Capture the cell that displays the provided text and extract its [x, y] central coordinate. 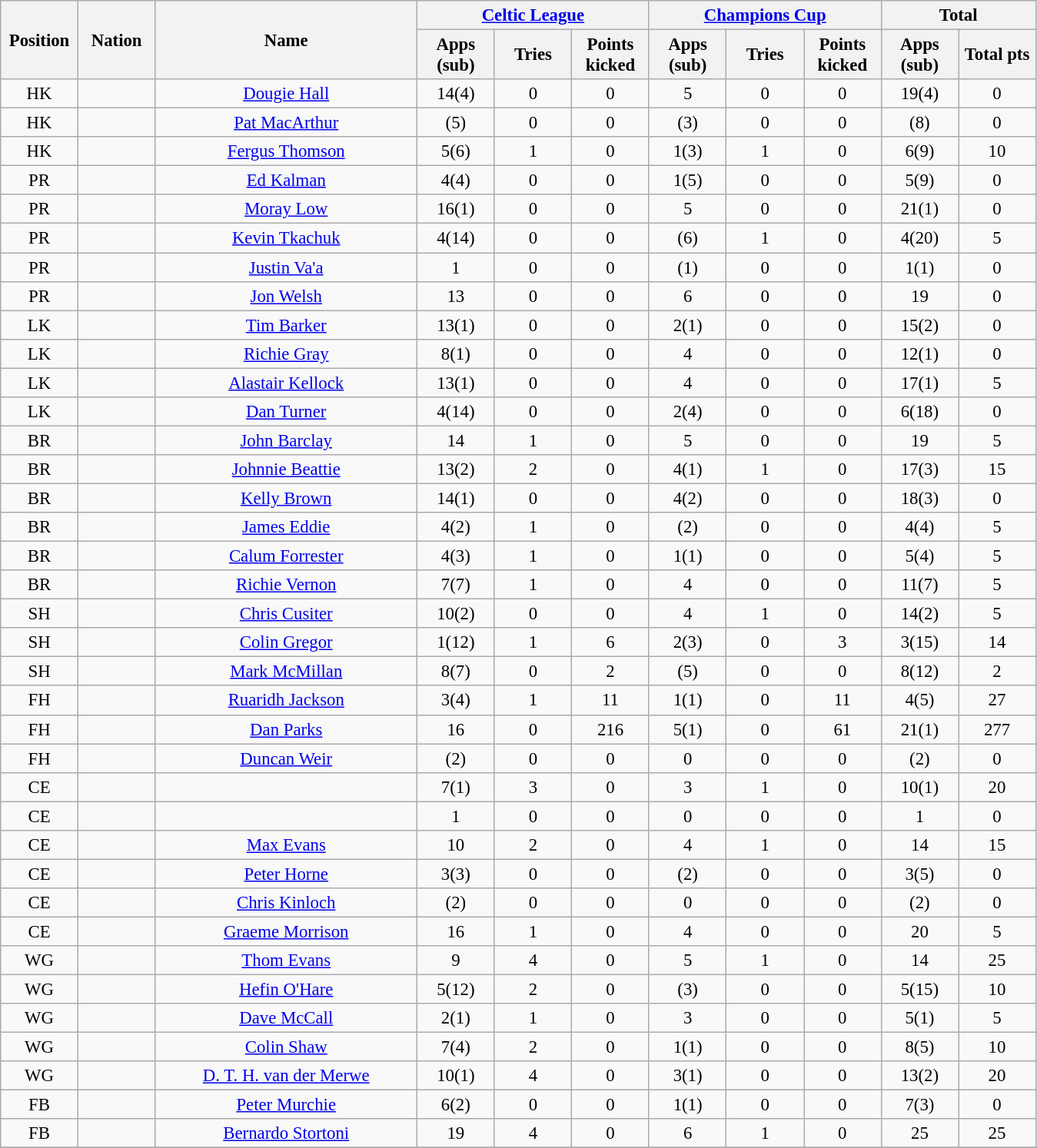
6(18) [919, 412]
James Eddie [286, 527]
Name [286, 40]
Celtic League [533, 15]
2(4) [687, 412]
18(3) [919, 498]
1(3) [687, 151]
Dan Parks [286, 729]
Bernardo Stortoni [286, 1133]
9 [457, 961]
John Barclay [286, 440]
Max Evans [286, 845]
Alastair Kellock [286, 383]
27 [998, 701]
Colin Shaw [286, 1047]
3(5) [919, 874]
Jon Welsh [286, 296]
4(5) [919, 701]
7(3) [919, 1105]
D. T. H. van der Merwe [286, 1076]
Total pts [998, 55]
Duncan Weir [286, 758]
17(1) [919, 383]
Fergus Thomson [286, 151]
4(1) [687, 469]
4(20) [919, 238]
Chris Cusiter [286, 614]
12(1) [919, 353]
7(1) [457, 787]
Moray Low [286, 210]
8(5) [919, 1047]
11(7) [919, 585]
Dougie Hall [286, 94]
Ruaridh Jackson [286, 701]
10(2) [457, 614]
Pat MacArthur [286, 123]
Dave McCall [286, 1018]
Peter Horne [286, 874]
Johnnie Beattie [286, 469]
Kelly Brown [286, 498]
8(12) [919, 672]
Total [958, 15]
6(2) [457, 1105]
Tim Barker [286, 325]
Peter Murchie [286, 1105]
Richie Vernon [286, 585]
8(1) [457, 353]
17(3) [919, 469]
1(12) [457, 642]
6(9) [919, 151]
5(15) [919, 990]
Graeme Morrison [286, 931]
Chris Kinloch [286, 903]
277 [998, 729]
4(3) [457, 556]
3(4) [457, 701]
3(3) [457, 874]
19(4) [919, 94]
Colin Gregor [286, 642]
61 [843, 729]
Position [40, 40]
13 [457, 296]
16(1) [457, 210]
5(6) [457, 151]
5(9) [919, 181]
14(2) [919, 614]
(6) [687, 238]
Calum Forrester [286, 556]
Dan Turner [286, 412]
2(3) [687, 642]
8(7) [457, 672]
14(1) [457, 498]
Richie Gray [286, 353]
1(5) [687, 181]
Champions Cup [765, 15]
(1) [687, 267]
Kevin Tkachuk [286, 238]
216 [610, 729]
Hefin O'Hare [286, 990]
Ed Kalman [286, 181]
5(4) [919, 556]
3(1) [687, 1076]
Thom Evans [286, 961]
15(2) [919, 325]
7(7) [457, 585]
Mark McMillan [286, 672]
3(15) [919, 642]
(8) [919, 123]
5(12) [457, 990]
Nation [117, 40]
7(4) [457, 1047]
Justin Va'a [286, 267]
14(4) [457, 94]
